Return (X, Y) of the center of cell containing provided text 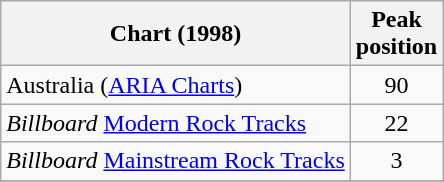
Chart (1998) (176, 34)
Billboard Mainstream Rock Tracks (176, 161)
Australia (ARIA Charts) (176, 85)
Peakposition (396, 34)
3 (396, 161)
90 (396, 85)
Billboard Modern Rock Tracks (176, 123)
22 (396, 123)
